Extract the [X, Y] coordinate from the center of the cell holding the provided text.  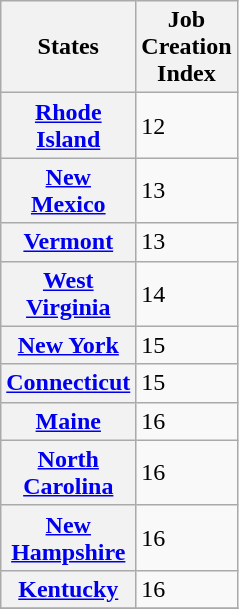
Job Creation Index [186, 47]
Maine [68, 421]
12 [186, 126]
New Mexico [68, 190]
West Virginia [68, 294]
Vermont [68, 242]
States [68, 47]
14 [186, 294]
Connecticut [68, 383]
New York [68, 345]
North Carolina [68, 472]
Rhode Island [68, 126]
New Hampshire [68, 538]
Kentucky [68, 589]
